Extract the (x, y) coordinate from the center of the cell holding the provided text.  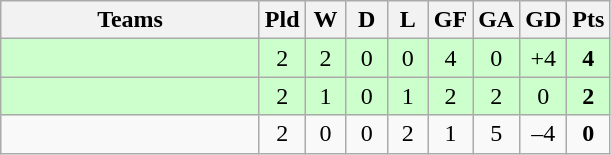
L (408, 20)
Pld (282, 20)
+4 (544, 58)
GF (450, 20)
5 (496, 134)
Pts (588, 20)
GA (496, 20)
W (326, 20)
GD (544, 20)
Teams (130, 20)
D (366, 20)
–4 (544, 134)
